Capture the cell that displays the provided text and extract its [x, y] central coordinate. 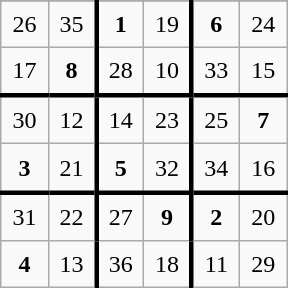
22 [72, 216]
18 [168, 264]
7 [263, 120]
32 [168, 168]
2 [216, 216]
29 [263, 264]
14 [120, 120]
28 [120, 71]
15 [263, 71]
30 [25, 120]
6 [216, 24]
4 [25, 264]
5 [120, 168]
34 [216, 168]
9 [168, 216]
23 [168, 120]
31 [25, 216]
27 [120, 216]
26 [25, 24]
17 [25, 71]
1 [120, 24]
11 [216, 264]
24 [263, 24]
13 [72, 264]
21 [72, 168]
33 [216, 71]
20 [263, 216]
19 [168, 24]
10 [168, 71]
8 [72, 71]
25 [216, 120]
35 [72, 24]
12 [72, 120]
3 [25, 168]
16 [263, 168]
36 [120, 264]
